Extract the [X, Y] coordinate from the center of the cell holding the provided text.  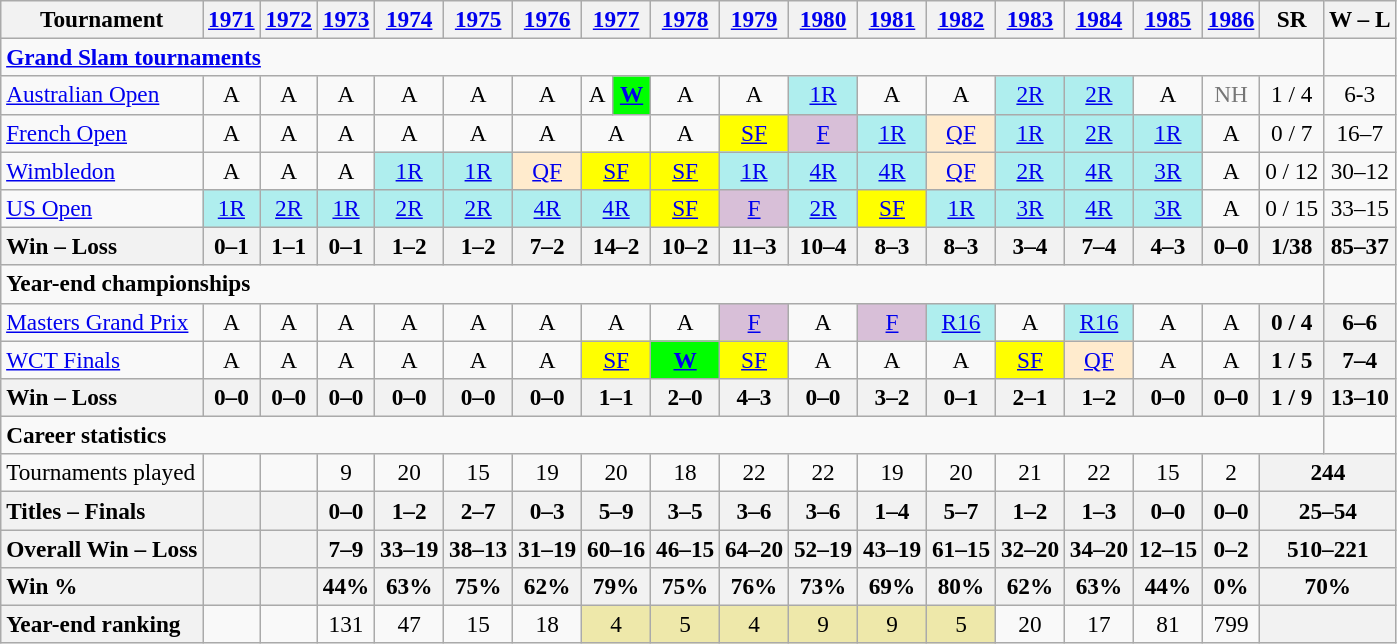
3–4 [1030, 246]
1 / 9 [1292, 397]
799 [1230, 624]
64–20 [754, 548]
1973 [346, 19]
1985 [1168, 19]
Overall Win – Loss [102, 548]
Career statistics [662, 435]
1978 [686, 19]
1–3 [1098, 510]
33–19 [410, 548]
WCT Finals [102, 359]
73% [824, 586]
1/38 [1292, 246]
0% [1230, 586]
US Open [102, 208]
1984 [1098, 19]
10–4 [824, 246]
2–1 [1030, 397]
Year-end championships [662, 284]
6–6 [1360, 322]
1971 [232, 19]
0 / 7 [1292, 133]
Year-end ranking [102, 624]
85–37 [1360, 246]
1979 [754, 19]
70% [1328, 586]
6-3 [1360, 95]
11–3 [754, 246]
1980 [824, 19]
Wimbledon [102, 170]
32–20 [1030, 548]
Tournaments played [102, 473]
2–0 [686, 397]
25–54 [1328, 510]
14–2 [616, 246]
30–12 [1360, 170]
46–15 [686, 548]
0 / 15 [1292, 208]
2–7 [478, 510]
Masters Grand Prix [102, 322]
3–2 [892, 397]
60–16 [616, 548]
61–15 [962, 548]
17 [1098, 624]
76% [754, 586]
1 / 5 [1292, 359]
3–5 [686, 510]
7–9 [346, 548]
510–221 [1328, 548]
W – L [1360, 19]
80% [962, 586]
21 [1030, 473]
1976 [548, 19]
244 [1328, 473]
33–15 [1360, 208]
1977 [616, 19]
79% [616, 586]
Grand Slam tournaments [662, 57]
2 [1230, 473]
69% [892, 586]
Win % [102, 586]
Tournament [102, 19]
Australian Open [102, 95]
SR [1292, 19]
43–19 [892, 548]
1974 [410, 19]
16–7 [1360, 133]
1972 [288, 19]
13–10 [1360, 397]
1983 [1030, 19]
5–7 [962, 510]
47 [410, 624]
Titles – Finals [102, 510]
0 / 4 [1292, 322]
1982 [962, 19]
34–20 [1098, 548]
NH [1230, 95]
10–2 [686, 246]
52–19 [824, 548]
81 [1168, 624]
1986 [1230, 19]
1975 [478, 19]
1–4 [892, 510]
1981 [892, 19]
0–2 [1230, 548]
12–15 [1168, 548]
131 [346, 624]
0–3 [548, 510]
5–9 [616, 510]
31–19 [548, 548]
French Open [102, 133]
1 / 4 [1292, 95]
7–2 [548, 246]
38–13 [478, 548]
0 / 12 [1292, 170]
